Provide the (x, y) coordinate of the cell's center where the given text is located.  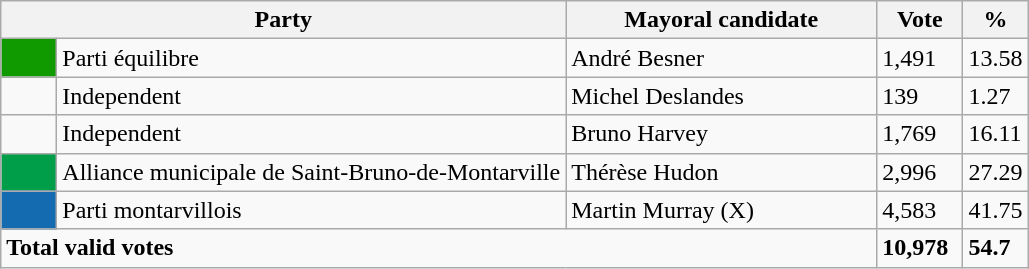
Total valid votes (439, 248)
Bruno Harvey (722, 134)
1.27 (996, 96)
1,491 (920, 58)
Vote (920, 20)
André Besner (722, 58)
139 (920, 96)
4,583 (920, 210)
41.75 (996, 210)
Mayoral candidate (722, 20)
Parti équilibre (312, 58)
16.11 (996, 134)
Party (284, 20)
1,769 (920, 134)
2,996 (920, 172)
Michel Deslandes (722, 96)
Thérèse Hudon (722, 172)
Martin Murray (X) (722, 210)
13.58 (996, 58)
27.29 (996, 172)
% (996, 20)
Parti montarvillois (312, 210)
10,978 (920, 248)
Alliance municipale de Saint-Bruno-de-Montarville (312, 172)
54.7 (996, 248)
